Search for the cell housing the specified text and yield its (x, y) center coordinate. 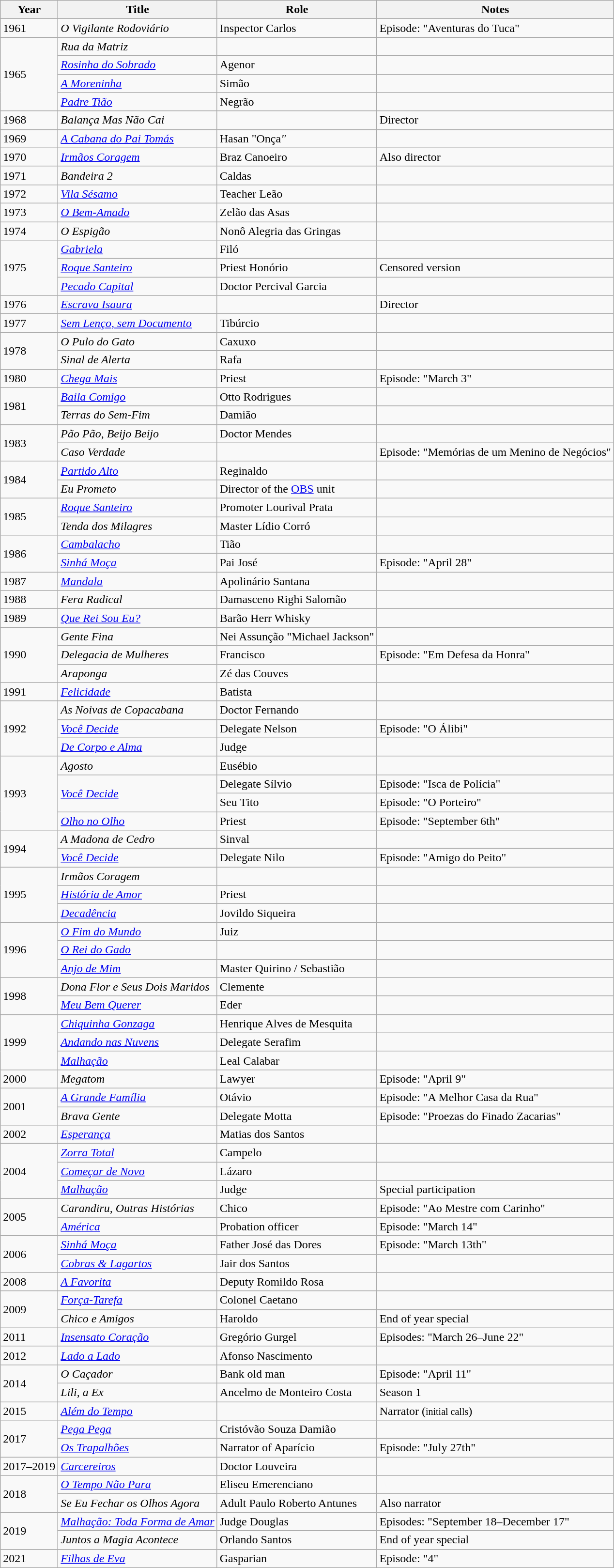
Caso Verdade (138, 452)
Episode: "Em Defesa da Honra" (495, 655)
Clemente (297, 987)
Delegate Nelson (297, 729)
Braz Canoeiro (297, 157)
1990 (29, 655)
Inspector Carlos (297, 28)
Episodes: "March 26–June 22" (495, 1337)
A Madona de Cedro (138, 839)
Balança Mas Não Cai (138, 120)
Pega Pega (138, 1429)
2006 (29, 1254)
Pecado Capital (138, 286)
1994 (29, 849)
Zelão das Asas (297, 212)
2008 (29, 1282)
1996 (29, 950)
1975 (29, 268)
Rafa (297, 360)
Doctor Mendes (297, 434)
Agosto (138, 765)
Seu Tito (297, 802)
Notes (495, 10)
Cristóvão Souza Damião (297, 1429)
Episode: "March 13th" (495, 1245)
Delegacia de Mulheres (138, 655)
Henrique Alves de Mesquita (297, 1024)
2001 (29, 1106)
1970 (29, 157)
O Tempo Não Para (138, 1485)
Bank old man (297, 1374)
Master Lídio Corró (297, 526)
Otto Rodrigues (297, 397)
Eliseu Emerenciano (297, 1485)
Delegate Sílvio (297, 784)
Andando nas Nuvens (138, 1042)
Dona Flor e Seus Dois Maridos (138, 987)
1972 (29, 194)
Sem Lenço, sem Documento (138, 323)
O Rei do Gado (138, 950)
Episode: "4" (495, 1558)
Olho no Olho (138, 821)
Negrão (297, 102)
Narrator (initial calls) (495, 1411)
Father José das Dores (297, 1245)
O Fim do Mundo (138, 931)
1961 (29, 28)
Caxuxo (297, 342)
Zé das Couves (297, 673)
Escrava Isaura (138, 305)
Episode: "O Álibi" (495, 729)
1974 (29, 231)
Role (297, 10)
Episode: "Amigo do Peito" (495, 858)
Gente Fina (138, 637)
Episode: "July 27th" (495, 1448)
Gasparian (297, 1558)
Filhas de Eva (138, 1558)
1998 (29, 996)
Começar de Novo (138, 1171)
Mandala (138, 581)
2012 (29, 1355)
Baila Comigo (138, 397)
1969 (29, 139)
2021 (29, 1558)
Araponga (138, 673)
1995 (29, 895)
1983 (29, 443)
De Corpo e Alma (138, 747)
1977 (29, 323)
Barão Herr Whisky (297, 618)
Tenda dos Milagres (138, 526)
Jair dos Santos (297, 1263)
Decadência (138, 913)
2017–2019 (29, 1466)
Caldas (297, 175)
Haroldo (297, 1319)
Episode: "Ao Mestre com Carinho" (495, 1208)
Batista (297, 692)
Os Trapalhões (138, 1448)
Gabriela (138, 249)
Eu Prometo (138, 489)
Colonel Caetano (297, 1300)
Gregório Gurgel (297, 1337)
Carandiru, Outras Histórias (138, 1208)
Episode: "Memórias de um Menino de Negócios" (495, 452)
1968 (29, 120)
Pão Pão, Beijo Beijo (138, 434)
Cambalacho (138, 544)
2004 (29, 1171)
Adult Paulo Roberto Antunes (297, 1503)
Episode: "A Melhor Casa da Rua" (495, 1097)
Insensato Coração (138, 1337)
Hasan "Onça" (297, 139)
Tião (297, 544)
Lado a Lado (138, 1355)
Doctor Fernando (297, 710)
Além do Tempo (138, 1411)
Nei Assunção "Michael Jackson" (297, 637)
Sinval (297, 839)
Episode: "September 6th" (495, 821)
Lázaro (297, 1171)
Chico e Amigos (138, 1319)
Vila Sésamo (138, 194)
O Bem-Amado (138, 212)
1965 (29, 74)
1988 (29, 600)
Judge Douglas (297, 1521)
2014 (29, 1383)
Partido Alto (138, 470)
2009 (29, 1309)
Otávio (297, 1097)
Chiquinha Gonzaga (138, 1024)
Episode: "Isca de Polícia" (495, 784)
Deputy Romildo Rosa (297, 1282)
Matias dos Santos (297, 1134)
América (138, 1226)
1991 (29, 692)
2005 (29, 1217)
Priest Honório (297, 268)
Sinal de Alerta (138, 360)
Jovildo Siqueira (297, 913)
1981 (29, 406)
2019 (29, 1531)
Episode: "April 9" (495, 1079)
Orlando Santos (297, 1540)
Episode: "Proezas do Finado Zacarias" (495, 1116)
Leal Calabar (297, 1060)
Season 1 (495, 1392)
Nonô Alegria das Gringas (297, 231)
Censored version (495, 268)
Cobras & Lagartos (138, 1263)
Doctor Percival Garcia (297, 286)
1987 (29, 581)
Afonso Nascimento (297, 1355)
O Vigilante Rodoviário (138, 28)
Damasceno Righi Salomão (297, 600)
Juiz (297, 931)
Episodes: "September 18–December 17" (495, 1521)
Probation officer (297, 1226)
Lili, a Ex (138, 1392)
Força-Tarefa (138, 1300)
Eusébio (297, 765)
Special participation (495, 1190)
1992 (29, 729)
1978 (29, 351)
Title (138, 10)
1999 (29, 1042)
Francisco (297, 655)
Narrator of Aparício (297, 1448)
Delegate Nilo (297, 858)
Eder (297, 1005)
2011 (29, 1337)
Bandeira 2 (138, 175)
Padre Tião (138, 102)
Zorra Total (138, 1153)
Episode: "O Porteiro" (495, 802)
1971 (29, 175)
1984 (29, 480)
Terras do Sem-Fim (138, 415)
As Noivas de Copacabana (138, 710)
2017 (29, 1439)
Se Eu Fechar os Olhos Agora (138, 1503)
Delegate Serafim (297, 1042)
Episode: "March 14" (495, 1226)
1986 (29, 554)
Chega Mais (138, 378)
1985 (29, 516)
Tibúrcio (297, 323)
Carcereiros (138, 1466)
1989 (29, 618)
A Favorita (138, 1282)
O Caçador (138, 1374)
Esperança (138, 1134)
A Moreninha (138, 83)
Meu Bem Querer (138, 1005)
2018 (29, 1494)
Agenor (297, 65)
Juntos a Magia Acontece (138, 1540)
Felicidade (138, 692)
Malhação: Toda Forma de Amar (138, 1521)
Delegate Motta (297, 1116)
2015 (29, 1411)
Episode: "March 3" (495, 378)
2000 (29, 1079)
Rosinha do Sobrado (138, 65)
Megatom (138, 1079)
Filó (297, 249)
Apolinário Santana (297, 581)
1993 (29, 793)
Ancelmo de Monteiro Costa (297, 1392)
Episode: "April 11" (495, 1374)
Brava Gente (138, 1116)
Simão (297, 83)
Que Rei Sou Eu? (138, 618)
Episode: "April 28" (495, 563)
Fera Radical (138, 600)
A Cabana do Pai Tomás (138, 139)
História de Amor (138, 895)
O Pulo do Gato (138, 342)
Campelo (297, 1153)
Damião (297, 415)
Year (29, 10)
Pai José (297, 563)
Teacher Leão (297, 194)
O Espigão (138, 231)
Also director (495, 157)
Doctor Louveira (297, 1466)
Lawyer (297, 1079)
2002 (29, 1134)
Chico (297, 1208)
Also narrator (495, 1503)
Master Quirino / Sebastião (297, 968)
Episode: "Aventuras do Tuca" (495, 28)
A Grande Família (138, 1097)
Promoter Lourival Prata (297, 507)
1976 (29, 305)
Anjo de Mim (138, 968)
1973 (29, 212)
Reginaldo (297, 470)
1980 (29, 378)
Rua da Matriz (138, 47)
Director of the OBS unit (297, 489)
